Find where the given text appears and provide that cell's center as [X, Y] coordinate. 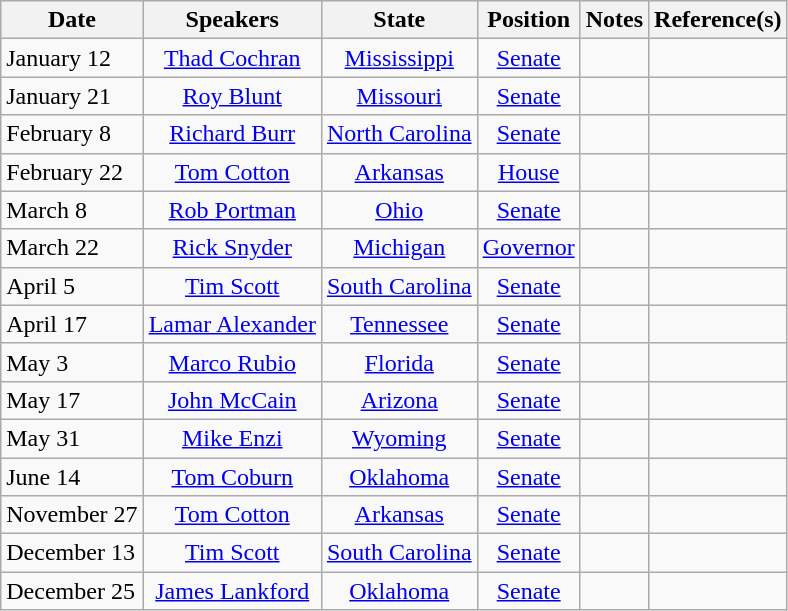
Richard Burr [232, 134]
James Lankford [232, 591]
Position [528, 20]
Missouri [399, 96]
Rick Snyder [232, 248]
Reference(s) [718, 20]
May 31 [72, 438]
Governor [528, 248]
North Carolina [399, 134]
Wyoming [399, 438]
February 8 [72, 134]
Rob Portman [232, 210]
Lamar Alexander [232, 324]
Notes [614, 20]
Thad Cochran [232, 58]
June 14 [72, 477]
Tennessee [399, 324]
John McCain [232, 400]
Mississippi [399, 58]
May 3 [72, 362]
State [399, 20]
May 17 [72, 400]
April 17 [72, 324]
December 25 [72, 591]
Ohio [399, 210]
March 22 [72, 248]
November 27 [72, 515]
Marco Rubio [232, 362]
Florida [399, 362]
Roy Blunt [232, 96]
Michigan [399, 248]
Tom Coburn [232, 477]
Date [72, 20]
Mike Enzi [232, 438]
February 22 [72, 172]
January 12 [72, 58]
December 13 [72, 553]
Arizona [399, 400]
March 8 [72, 210]
Speakers [232, 20]
House [528, 172]
January 21 [72, 96]
April 5 [72, 286]
